Detect which cell encompasses the target text, then output its [X, Y] center coordinate. 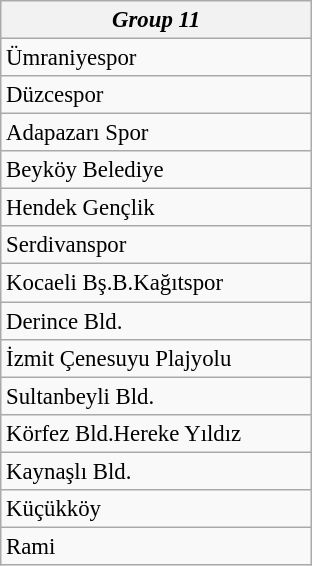
Sultanbeyli Bld. [156, 396]
Group 11 [156, 20]
Körfez Bld.Hereke Yıldız [156, 433]
Derince Bld. [156, 321]
Serdivanspor [156, 245]
Beyköy Belediye [156, 170]
İzmit Çenesuyu Plajyolu [156, 358]
Küçükköy [156, 509]
Adapazarı Spor [156, 133]
Kocaeli Bş.B.Kağıtspor [156, 283]
Rami [156, 546]
Düzcespor [156, 95]
Hendek Gençlik [156, 208]
Ümraniyespor [156, 58]
Kaynaşlı Bld. [156, 471]
